Provide the (X, Y) coordinate of the cell's center where the given text is located.  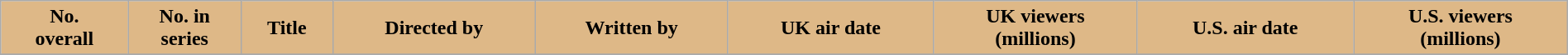
U.S. air date (1245, 28)
No.overall (65, 28)
Title (288, 28)
Written by (632, 28)
UK air date (830, 28)
U.S. viewers(millions) (1460, 28)
UK viewers(millions) (1035, 28)
No. inseries (185, 28)
Directed by (433, 28)
